Detect which cell encompasses the target text, then output its [x, y] center coordinate. 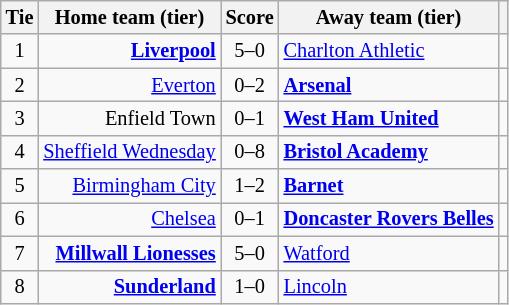
Millwall Lionesses [129, 253]
Birmingham City [129, 186]
2 [20, 85]
Lincoln [389, 287]
5 [20, 186]
Arsenal [389, 85]
Home team (tier) [129, 17]
1–2 [250, 186]
4 [20, 152]
0–8 [250, 152]
Score [250, 17]
Charlton Athletic [389, 51]
1 [20, 51]
West Ham United [389, 118]
Enfield Town [129, 118]
Everton [129, 85]
Watford [389, 253]
3 [20, 118]
6 [20, 219]
Away team (tier) [389, 17]
Liverpool [129, 51]
Chelsea [129, 219]
Tie [20, 17]
1–0 [250, 287]
Barnet [389, 186]
Sheffield Wednesday [129, 152]
Doncaster Rovers Belles [389, 219]
7 [20, 253]
0–2 [250, 85]
8 [20, 287]
Sunderland [129, 287]
Bristol Academy [389, 152]
